Locate the cell with the specified text and output its [X, Y] center coordinate. 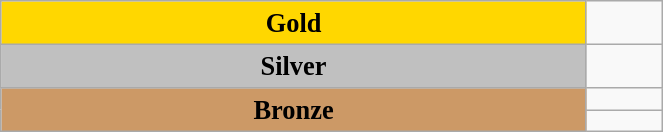
Silver [294, 66]
Bronze [294, 109]
Gold [294, 22]
